Return [x, y] of the center of cell containing provided text 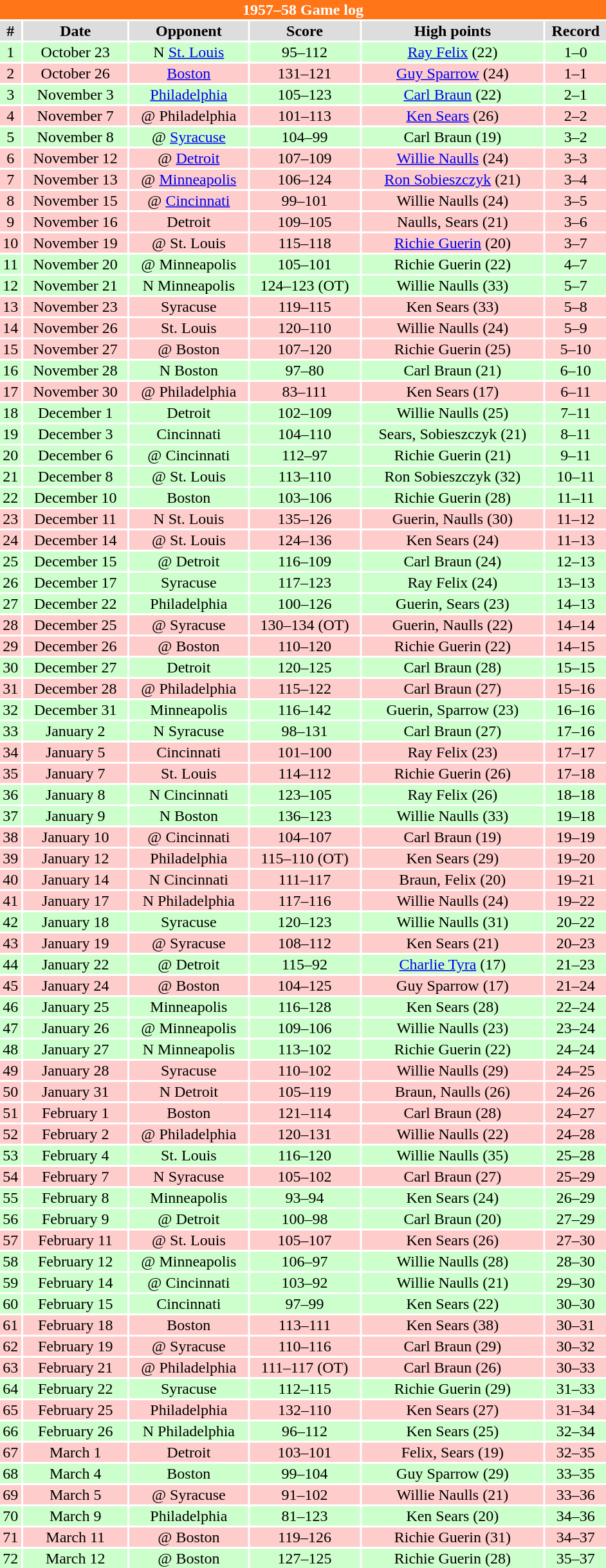
114–112 [305, 773]
121–114 [305, 1113]
65 [10, 1410]
115–92 [305, 964]
61 [10, 1325]
Guerin, Sparrow (23) [453, 710]
Ken Sears (22) [453, 1304]
24–28 [576, 1134]
Carl Braun (24) [453, 561]
1–1 [576, 73]
18–18 [576, 795]
40 [10, 879]
Ken Sears (25) [453, 1431]
January 2 [76, 731]
103–92 [305, 1283]
5–9 [576, 328]
13 [10, 307]
January 12 [76, 858]
Braun, Naulls (26) [453, 1092]
January 10 [76, 837]
30–31 [576, 1325]
February 25 [76, 1410]
1–0 [576, 52]
Willie Naulls (25) [453, 413]
January 8 [76, 795]
February 26 [76, 1431]
1 [10, 52]
98–131 [305, 731]
January 17 [76, 901]
# [10, 31]
131–121 [305, 73]
105–101 [305, 264]
55 [10, 1198]
January 28 [76, 1070]
January 25 [76, 1007]
26 [10, 582]
Willie Naulls (28) [453, 1261]
February 21 [76, 1367]
30–30 [576, 1304]
48 [10, 1049]
Ken Sears (21) [453, 943]
31–33 [576, 1389]
42 [10, 922]
83–111 [305, 392]
Score [305, 31]
14 [10, 328]
113–102 [305, 1049]
124–136 [305, 540]
105–123 [305, 95]
Ken Sears (27) [453, 1410]
105–107 [305, 1240]
9–11 [576, 455]
5–7 [576, 285]
14–14 [576, 625]
Naulls, Sears (21) [453, 222]
17 [10, 392]
47 [10, 1028]
63 [10, 1367]
32–35 [576, 1452]
112–115 [305, 1389]
Sears, Sobieszczyk (21) [453, 434]
136–123 [305, 816]
104–125 [305, 986]
35 [10, 773]
February 14 [76, 1283]
54 [10, 1176]
127–125 [305, 1558]
12 [10, 285]
Richie Guerin (25) [453, 349]
Opponent [189, 31]
132–110 [305, 1410]
19–21 [576, 879]
5 [10, 137]
24 [10, 540]
November 16 [76, 222]
93–94 [305, 1198]
100–98 [305, 1219]
15–16 [576, 689]
December 10 [76, 498]
February 9 [76, 1219]
135–126 [305, 519]
104–99 [305, 137]
105–119 [305, 1092]
11–11 [576, 498]
24–24 [576, 1049]
3–2 [576, 137]
27–29 [576, 1219]
20–22 [576, 922]
38 [10, 837]
116–109 [305, 561]
116–128 [305, 1007]
2 [10, 73]
Ken Sears (20) [453, 1516]
Guerin, Naulls (22) [453, 625]
23–24 [576, 1028]
32–34 [576, 1431]
58 [10, 1261]
70 [10, 1516]
11–13 [576, 540]
67 [10, 1452]
December 15 [76, 561]
30–33 [576, 1367]
23 [10, 519]
62 [10, 1346]
January 18 [76, 922]
29 [10, 646]
Carl Braun (21) [453, 370]
106–97 [305, 1261]
101–100 [305, 752]
February 11 [76, 1240]
Ray Felix (23) [453, 752]
113–110 [305, 476]
N Detroit [189, 1092]
109–106 [305, 1028]
March 11 [76, 1537]
11 [10, 264]
19–22 [576, 901]
8 [10, 201]
Guy Sparrow (17) [453, 986]
4 [10, 116]
Guerin, Naulls (30) [453, 519]
103–101 [305, 1452]
December 26 [76, 646]
November 23 [76, 307]
20 [10, 455]
100–126 [305, 604]
March 5 [76, 1495]
7 [10, 179]
November 20 [76, 264]
18 [10, 413]
19–18 [576, 816]
30–32 [576, 1346]
March 4 [76, 1473]
December 25 [76, 625]
34–36 [576, 1516]
February 15 [76, 1304]
Ron Sobieszczyk (21) [453, 179]
99–101 [305, 201]
119–126 [305, 1537]
February 4 [76, 1155]
January 19 [76, 943]
Ray Felix (26) [453, 795]
January 7 [76, 773]
17–18 [576, 773]
36 [10, 795]
26–29 [576, 1198]
Richie Guerin (21) [453, 455]
4–7 [576, 264]
115–118 [305, 243]
December 11 [76, 519]
6–10 [576, 370]
3 [10, 95]
January 24 [76, 986]
116–120 [305, 1155]
46 [10, 1007]
November 28 [76, 370]
21–24 [576, 986]
33–35 [576, 1473]
35–37 [576, 1558]
November 19 [76, 243]
27–30 [576, 1240]
31 [10, 689]
November 15 [76, 201]
Willie Naulls (22) [453, 1134]
December 8 [76, 476]
33 [10, 731]
120–123 [305, 922]
3–3 [576, 158]
24–27 [576, 1113]
January 9 [76, 816]
99–104 [305, 1473]
43 [10, 943]
Ken Sears (17) [453, 392]
102–109 [305, 413]
December 3 [76, 434]
123–105 [305, 795]
October 26 [76, 73]
5–8 [576, 307]
Carl Braun (22) [453, 95]
3–6 [576, 222]
Willie Naulls (23) [453, 1028]
91–102 [305, 1495]
110–120 [305, 646]
Richie Guerin (29) [453, 1389]
69 [10, 1495]
41 [10, 901]
107–109 [305, 158]
17–16 [576, 731]
119–115 [305, 307]
120–131 [305, 1134]
High points [453, 31]
9 [10, 222]
December 14 [76, 540]
107–120 [305, 349]
Carl Braun (20) [453, 1219]
3–7 [576, 243]
Richie Guerin (31) [453, 1537]
24–26 [576, 1092]
21 [10, 476]
November 7 [76, 116]
15 [10, 349]
December 6 [76, 455]
29–30 [576, 1283]
19–19 [576, 837]
37 [10, 816]
12–13 [576, 561]
72 [10, 1558]
120–125 [305, 667]
68 [10, 1473]
59 [10, 1283]
31–34 [576, 1410]
10 [10, 243]
25–29 [576, 1176]
2–1 [576, 95]
44 [10, 964]
March 1 [76, 1452]
71 [10, 1537]
January 5 [76, 752]
103–106 [305, 498]
Willie Naulls (35) [453, 1155]
December 17 [76, 582]
February 2 [76, 1134]
Richie Guerin (20) [453, 243]
10–11 [576, 476]
112–97 [305, 455]
11–12 [576, 519]
50 [10, 1092]
November 13 [76, 179]
117–123 [305, 582]
34–37 [576, 1537]
108–112 [305, 943]
March 12 [76, 1558]
November 8 [76, 137]
17–17 [576, 752]
February 8 [76, 1198]
111–117 (OT) [305, 1367]
November 30 [76, 392]
95–112 [305, 52]
120–110 [305, 328]
32 [10, 710]
52 [10, 1134]
Ray Felix (22) [453, 52]
39 [10, 858]
104–107 [305, 837]
34 [10, 752]
Guy Sparrow (29) [453, 1473]
Date [76, 31]
96–112 [305, 1431]
Ken Sears (33) [453, 307]
February 19 [76, 1346]
5–10 [576, 349]
October 23 [76, 52]
66 [10, 1431]
30 [10, 667]
January 14 [76, 879]
Ken Sears (38) [453, 1325]
13–13 [576, 582]
117–116 [305, 901]
6–11 [576, 392]
6 [10, 158]
56 [10, 1219]
November 3 [76, 95]
Guerin, Sears (23) [453, 604]
December 1 [76, 413]
22 [10, 498]
Ray Felix (24) [453, 582]
1957–58 Game log [303, 10]
Ken Sears (28) [453, 1007]
14–15 [576, 646]
Carl Braun (29) [453, 1346]
Guy Sparrow (24) [453, 73]
101–113 [305, 116]
Carl Braun (26) [453, 1367]
8–11 [576, 434]
21–23 [576, 964]
115–122 [305, 689]
November 27 [76, 349]
November 21 [76, 285]
February 7 [76, 1176]
Charlie Tyra (17) [453, 964]
22–24 [576, 1007]
49 [10, 1070]
Braun, Felix (20) [453, 879]
Ken Sears (29) [453, 858]
124–123 (OT) [305, 285]
February 1 [76, 1113]
115–110 (OT) [305, 858]
3–5 [576, 201]
64 [10, 1389]
130–134 (OT) [305, 625]
113–111 [305, 1325]
33–36 [576, 1495]
111–117 [305, 879]
3–4 [576, 179]
February 12 [76, 1261]
28–30 [576, 1261]
Willie Naulls (29) [453, 1070]
57 [10, 1240]
106–124 [305, 179]
November 12 [76, 158]
27 [10, 604]
January 26 [76, 1028]
December 31 [76, 710]
January 31 [76, 1092]
110–116 [305, 1346]
14–13 [576, 604]
16–16 [576, 710]
December 22 [76, 604]
Record [576, 31]
January 27 [76, 1049]
March 9 [76, 1516]
110–102 [305, 1070]
Willie Naulls (31) [453, 922]
53 [10, 1155]
2–2 [576, 116]
97–80 [305, 370]
45 [10, 986]
19 [10, 434]
January 22 [76, 964]
February 22 [76, 1389]
December 27 [76, 667]
February 18 [76, 1325]
20–23 [576, 943]
116–142 [305, 710]
December 28 [76, 689]
28 [10, 625]
97–99 [305, 1304]
105–102 [305, 1176]
104–110 [305, 434]
Felix, Sears (19) [453, 1452]
51 [10, 1113]
November 26 [76, 328]
16 [10, 370]
15–15 [576, 667]
81–123 [305, 1516]
Ron Sobieszczyk (32) [453, 476]
109–105 [305, 222]
19–20 [576, 858]
60 [10, 1304]
24–25 [576, 1070]
25–28 [576, 1155]
Richie Guerin (26) [453, 773]
25 [10, 561]
7–11 [576, 413]
